Locate the cell with the specified text and output its [X, Y] center coordinate. 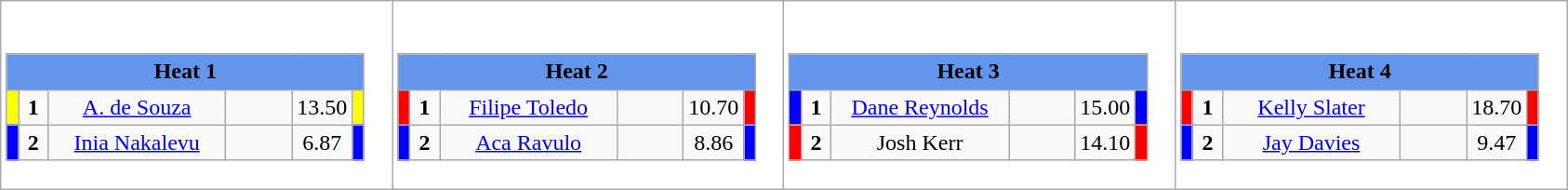
13.50 [322, 107]
Heat 2 1 Filipe Toledo 10.70 2 Aca Ravulo 8.86 [588, 95]
Jay Davies [1311, 142]
Filipe Toledo [528, 107]
Aca Ravulo [528, 142]
18.70 [1497, 107]
Heat 3 1 Dane Reynolds 15.00 2 Josh Kerr 14.10 [980, 95]
15.00 [1105, 107]
Heat 4 1 Kelly Slater 18.70 2 Jay Davies 9.47 [1371, 95]
Inia Nakalevu [138, 142]
Heat 4 [1360, 72]
10.70 [714, 107]
14.10 [1105, 142]
Josh Kerr [921, 142]
A. de Souza [138, 107]
6.87 [322, 142]
Dane Reynolds [921, 107]
Heat 1 1 A. de Souza 13.50 2 Inia Nakalevu 6.87 [197, 95]
8.86 [714, 142]
Kelly Slater [1311, 107]
9.47 [1497, 142]
Heat 3 [968, 72]
Heat 1 [185, 72]
Heat 2 [577, 72]
